For the text-containing cell, return its midpoint in (X, Y) coordinate format. 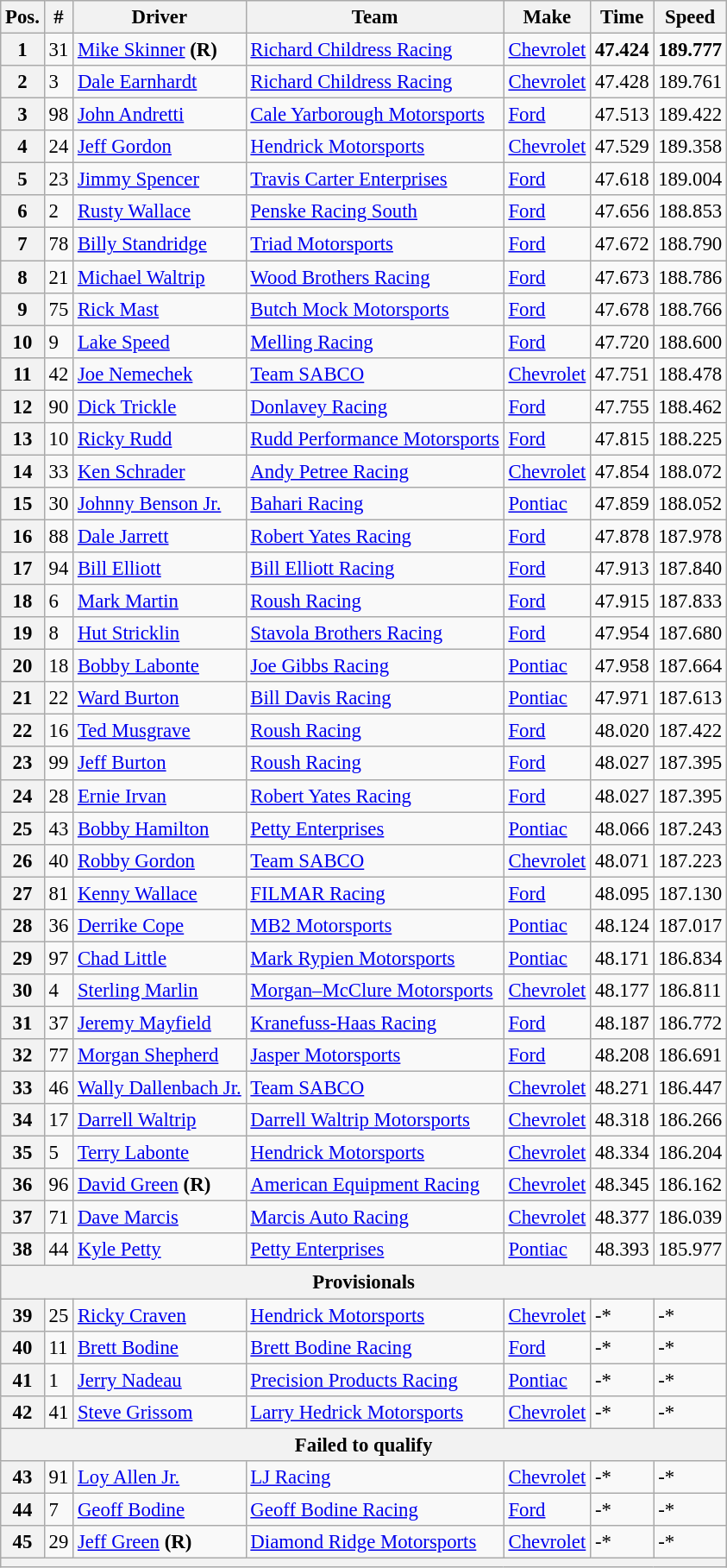
47.859 (623, 504)
26 (22, 860)
48.095 (623, 893)
Jerry Nadeau (160, 1380)
189.358 (690, 147)
Rudd Performance Motorsports (374, 439)
48.393 (623, 1250)
47.720 (623, 342)
Jasper Motorsports (374, 1055)
Time (623, 17)
98 (59, 115)
189.761 (690, 82)
Bill Elliott (160, 569)
Failed to qualify (364, 1445)
32 (22, 1055)
48.066 (623, 828)
Bill Davis Racing (374, 698)
35 (22, 1153)
Jeff Green (R) (160, 1542)
Bahari Racing (374, 504)
12 (22, 406)
Jeff Burton (160, 764)
188.072 (690, 471)
Ted Musgrave (160, 731)
187.833 (690, 601)
186.204 (690, 1153)
15 (22, 504)
Darrell Waltrip (160, 1120)
47.878 (623, 536)
188.853 (690, 211)
48.124 (623, 926)
48.187 (623, 1023)
Speed (690, 17)
187.130 (690, 893)
47.751 (623, 374)
Mark Rypien Motorsports (374, 958)
48.345 (623, 1185)
186.447 (690, 1088)
47.913 (623, 569)
38 (22, 1250)
Driver (160, 17)
Joe Nemechek (160, 374)
48.208 (623, 1055)
97 (59, 958)
Cale Yarborough Motorsports (374, 115)
45 (22, 1542)
Precision Products Racing (374, 1380)
Billy Standridge (160, 244)
Kenny Wallace (160, 893)
47.971 (623, 698)
39 (22, 1315)
88 (59, 536)
Wood Brothers Racing (374, 277)
MB2 Motorsports (374, 926)
David Green (R) (160, 1185)
48.071 (623, 860)
47.672 (623, 244)
Ricky Rudd (160, 439)
188.786 (690, 277)
Travis Carter Enterprises (374, 179)
Ricky Craven (160, 1315)
47.656 (623, 211)
Mark Martin (160, 601)
Hut Stricklin (160, 633)
186.266 (690, 1120)
Ken Schrader (160, 471)
189.777 (690, 50)
188.790 (690, 244)
# (59, 17)
Geoff Bodine Racing (374, 1509)
187.243 (690, 828)
Butch Mock Motorsports (374, 309)
Morgan–McClure Motorsports (374, 991)
Joe Gibbs Racing (374, 666)
Morgan Shepherd (160, 1055)
186.834 (690, 958)
48.020 (623, 731)
Steve Grissom (160, 1412)
Sterling Marlin (160, 991)
187.613 (690, 698)
71 (59, 1218)
Melling Racing (374, 342)
96 (59, 1185)
27 (22, 893)
Pos. (22, 17)
Ward Burton (160, 698)
Andy Petree Racing (374, 471)
186.039 (690, 1218)
LJ Racing (374, 1477)
186.691 (690, 1055)
Chad Little (160, 958)
Rusty Wallace (160, 211)
19 (22, 633)
47.618 (623, 179)
187.680 (690, 633)
47.424 (623, 50)
47.513 (623, 115)
187.664 (690, 666)
47.915 (623, 601)
189.422 (690, 115)
Darrell Waltrip Motorsports (374, 1120)
Triad Motorsports (374, 244)
94 (59, 569)
Terry Labonte (160, 1153)
90 (59, 406)
188.600 (690, 342)
47.815 (623, 439)
47.854 (623, 471)
Marcis Auto Racing (374, 1218)
Dave Marcis (160, 1218)
13 (22, 439)
Jeff Gordon (160, 147)
185.977 (690, 1250)
14 (22, 471)
99 (59, 764)
Bobby Hamilton (160, 828)
Johnny Benson Jr. (160, 504)
78 (59, 244)
Geoff Bodine (160, 1509)
Dick Trickle (160, 406)
Kyle Petty (160, 1250)
48.334 (623, 1153)
47.428 (623, 82)
186.162 (690, 1185)
186.772 (690, 1023)
Jimmy Spencer (160, 179)
188.052 (690, 504)
Michael Waltrip (160, 277)
John Andretti (160, 115)
Mike Skinner (R) (160, 50)
Lake Speed (160, 342)
47.958 (623, 666)
Dale Jarrett (160, 536)
48.271 (623, 1088)
Robby Gordon (160, 860)
Team (374, 17)
47.678 (623, 309)
American Equipment Racing (374, 1185)
81 (59, 893)
187.422 (690, 731)
48.318 (623, 1120)
47.529 (623, 147)
48.177 (623, 991)
187.840 (690, 569)
Stavola Brothers Racing (374, 633)
Kranefuss-Haas Racing (374, 1023)
Donlavey Racing (374, 406)
186.811 (690, 991)
Ernie Irvan (160, 796)
Larry Hedrick Motorsports (374, 1412)
Brett Bodine Racing (374, 1347)
Derrike Cope (160, 926)
Bobby Labonte (160, 666)
188.225 (690, 439)
Rick Mast (160, 309)
Jeremy Mayfield (160, 1023)
187.017 (690, 926)
48.377 (623, 1218)
Bill Elliott Racing (374, 569)
Diamond Ridge Motorsports (374, 1542)
Make (547, 17)
34 (22, 1120)
47.673 (623, 277)
188.478 (690, 374)
91 (59, 1477)
Provisionals (364, 1282)
188.462 (690, 406)
189.004 (690, 179)
47.954 (623, 633)
47.755 (623, 406)
20 (22, 666)
187.978 (690, 536)
46 (59, 1088)
Brett Bodine (160, 1347)
Wally Dallenbach Jr. (160, 1088)
Dale Earnhardt (160, 82)
FILMAR Racing (374, 893)
Penske Racing South (374, 211)
75 (59, 309)
48.171 (623, 958)
77 (59, 1055)
188.766 (690, 309)
Loy Allen Jr. (160, 1477)
187.223 (690, 860)
